From the cell containing the given text, extract its center point as (X, Y) coordinate. 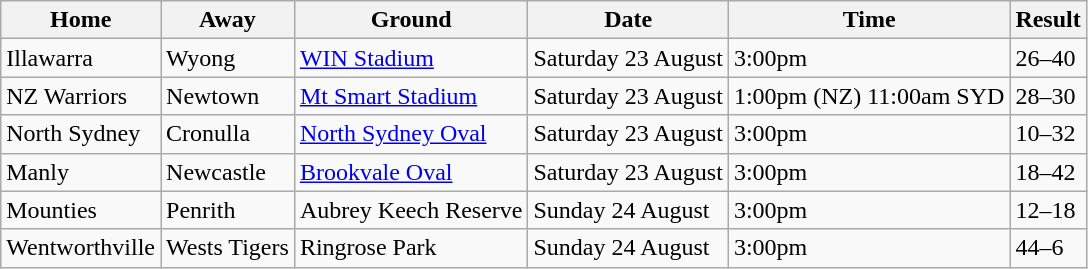
Illawarra (81, 58)
Newtown (228, 96)
Wentworthville (81, 248)
Away (228, 20)
Manly (81, 172)
Brookvale Oval (411, 172)
Wyong (228, 58)
18–42 (1048, 172)
NZ Warriors (81, 96)
Date (628, 20)
28–30 (1048, 96)
Result (1048, 20)
12–18 (1048, 210)
10–32 (1048, 134)
Wests Tigers (228, 248)
Ground (411, 20)
WIN Stadium (411, 58)
Time (868, 20)
Penrith (228, 210)
Ringrose Park (411, 248)
Cronulla (228, 134)
44–6 (1048, 248)
Mounties (81, 210)
Mt Smart Stadium (411, 96)
26–40 (1048, 58)
Home (81, 20)
1:00pm (NZ) 11:00am SYD (868, 96)
Aubrey Keech Reserve (411, 210)
North Sydney (81, 134)
Newcastle (228, 172)
North Sydney Oval (411, 134)
